Detect which cell encompasses the target text, then output its [x, y] center coordinate. 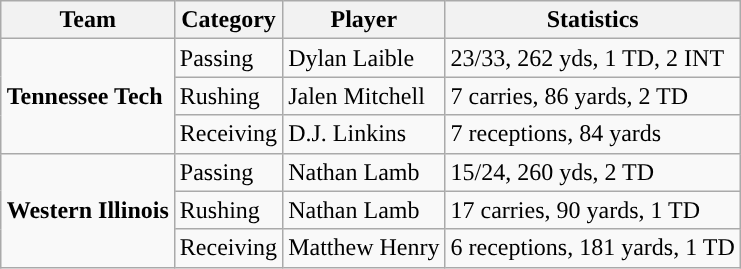
7 receptions, 84 yards [592, 134]
15/24, 260 yds, 2 TD [592, 172]
Western Illinois [88, 210]
Category [228, 20]
17 carries, 90 yards, 1 TD [592, 210]
Tennessee Tech [88, 96]
D.J. Linkins [364, 134]
6 receptions, 181 yards, 1 TD [592, 248]
7 carries, 86 yards, 2 TD [592, 96]
Dylan Laible [364, 58]
23/33, 262 yds, 1 TD, 2 INT [592, 58]
Player [364, 20]
Jalen Mitchell [364, 96]
Team [88, 20]
Statistics [592, 20]
Matthew Henry [364, 248]
